Provide the (X, Y) coordinate of the cell's center where the given text is located.  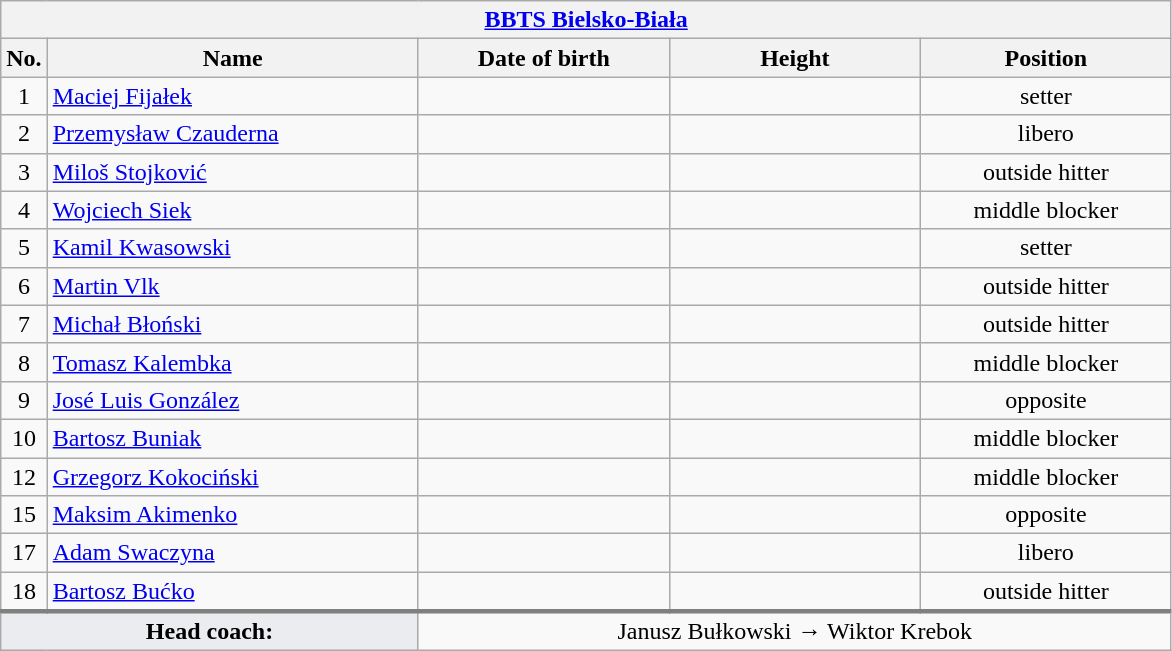
3 (24, 172)
Przemysław Czauderna (232, 134)
Head coach: (210, 631)
Position (1046, 58)
Date of birth (544, 58)
Grzegorz Kokociński (232, 477)
Tomasz Kalembka (232, 362)
8 (24, 362)
No. (24, 58)
1 (24, 96)
17 (24, 553)
Maciej Fijałek (232, 96)
Bartosz Bućko (232, 592)
6 (24, 286)
Michał Błoński (232, 324)
18 (24, 592)
Wojciech Siek (232, 210)
Height (794, 58)
9 (24, 400)
Martin Vlk (232, 286)
Maksim Akimenko (232, 515)
2 (24, 134)
5 (24, 248)
12 (24, 477)
10 (24, 438)
7 (24, 324)
Bartosz Buniak (232, 438)
José Luis González (232, 400)
Kamil Kwasowski (232, 248)
4 (24, 210)
Janusz Bułkowski → Wiktor Krebok (794, 631)
BBTS Bielsko-Biała (586, 20)
Name (232, 58)
Miloš Stojković (232, 172)
Adam Swaczyna (232, 553)
15 (24, 515)
